Extract the (X, Y) coordinate from the center of the cell holding the provided text.  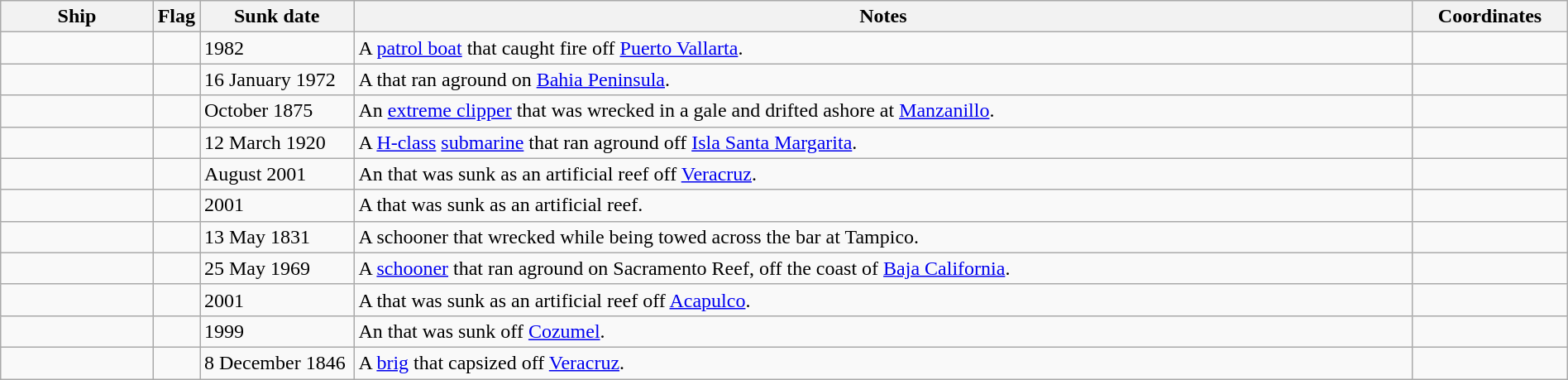
A schooner that wrecked while being towed across the bar at Tampico. (883, 237)
Sunk date (277, 17)
A patrol boat that caught fire off Puerto Vallarta. (883, 48)
16 January 1972 (277, 79)
A that ran aground on Bahia Peninsula. (883, 79)
1982 (277, 48)
A brig that capsized off Veracruz. (883, 363)
October 1875 (277, 111)
A that was sunk as an artificial reef off Acapulco. (883, 300)
A H-class submarine that ran aground off Isla Santa Margarita. (883, 142)
12 March 1920 (277, 142)
8 December 1846 (277, 363)
A that was sunk as an artificial reef. (883, 205)
25 May 1969 (277, 268)
Flag (176, 17)
A schooner that ran aground on Sacramento Reef, off the coast of Baja California. (883, 268)
Ship (77, 17)
An extreme clipper that was wrecked in a gale and drifted ashore at Manzanillo. (883, 111)
Notes (883, 17)
1999 (277, 331)
An that was sunk off Cozumel. (883, 331)
August 2001 (277, 174)
13 May 1831 (277, 237)
An that was sunk as an artificial reef off Veracruz. (883, 174)
Coordinates (1490, 17)
